Output the (x, y) coordinate of the center of the cell containing the given text.  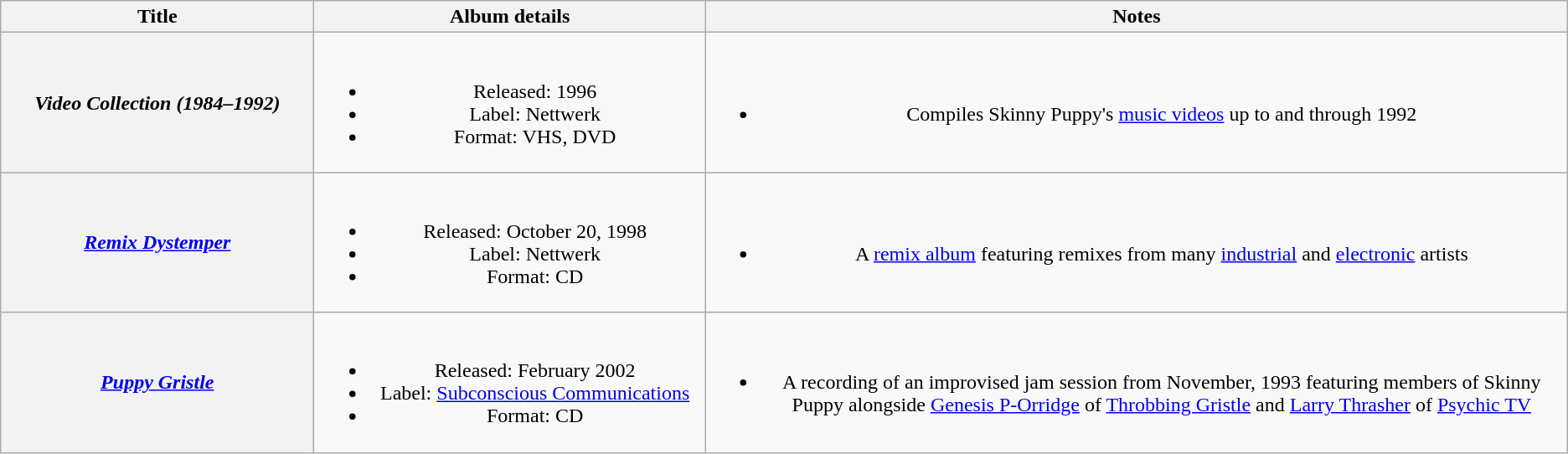
Released: October 20, 1998Label: NettwerkFormat: CD (510, 243)
Remix Dystemper (157, 243)
Compiles Skinny Puppy's music videos up to and through 1992 (1136, 102)
Album details (510, 17)
Title (157, 17)
Released: February 2002Label: Subconscious CommunicationsFormat: CD (510, 382)
Video Collection (1984–1992) (157, 102)
Notes (1136, 17)
Puppy Gristle (157, 382)
Released: 1996Label: NettwerkFormat: VHS, DVD (510, 102)
A remix album featuring remixes from many industrial and electronic artists (1136, 243)
